Output the [x, y] coordinate of the center of the cell containing the given text.  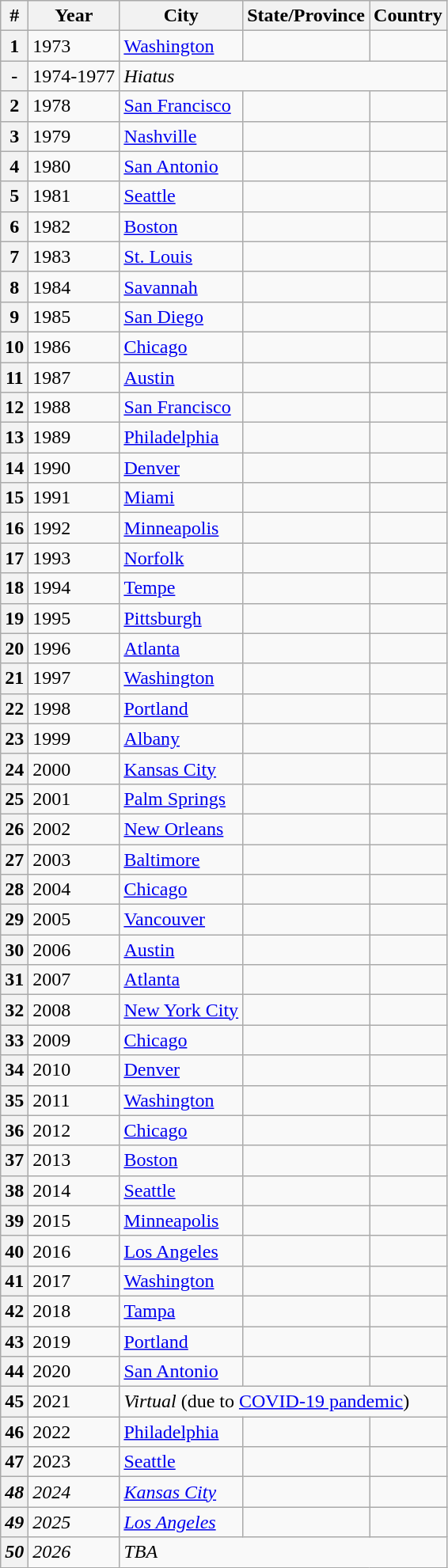
45 [14, 1402]
40 [14, 1251]
1984 [74, 287]
24 [14, 769]
44 [14, 1372]
2017 [74, 1281]
1988 [74, 408]
Nashville [181, 136]
2014 [74, 1190]
New York City [181, 1010]
San Diego [181, 317]
1980 [74, 166]
1993 [74, 558]
4 [14, 166]
42 [14, 1311]
Hiatus [283, 76]
St. Louis [181, 256]
2005 [74, 920]
2013 [74, 1160]
1992 [74, 528]
2003 [74, 859]
6 [14, 226]
# [14, 16]
Baltimore [181, 859]
2001 [74, 799]
1981 [74, 196]
11 [14, 378]
1997 [74, 678]
2011 [74, 1100]
9 [14, 317]
2022 [74, 1432]
1979 [74, 136]
1 [14, 46]
23 [14, 738]
27 [14, 859]
2016 [74, 1251]
31 [14, 980]
Miami [181, 498]
5 [14, 196]
2002 [74, 829]
1994 [74, 588]
21 [14, 678]
2006 [74, 950]
2026 [74, 1552]
1989 [74, 438]
17 [14, 558]
New Orleans [181, 829]
15 [14, 498]
3 [14, 136]
2000 [74, 769]
2010 [74, 1070]
35 [14, 1100]
50 [14, 1552]
2 [14, 106]
39 [14, 1221]
20 [14, 648]
38 [14, 1190]
Albany [181, 738]
2009 [74, 1040]
13 [14, 438]
48 [14, 1492]
State/Province [306, 16]
25 [14, 799]
49 [14, 1522]
16 [14, 528]
1998 [74, 708]
29 [14, 920]
1978 [74, 106]
10 [14, 347]
2019 [74, 1342]
1985 [74, 317]
46 [14, 1432]
2021 [74, 1402]
2015 [74, 1221]
1983 [74, 256]
1987 [74, 378]
43 [14, 1342]
26 [14, 829]
33 [14, 1040]
1973 [74, 46]
Vancouver [181, 920]
1974-1977 [74, 76]
Palm Springs [181, 799]
1991 [74, 498]
28 [14, 890]
- [14, 76]
22 [14, 708]
2025 [74, 1522]
7 [14, 256]
19 [14, 618]
41 [14, 1281]
2007 [74, 980]
Tempe [181, 588]
2012 [74, 1130]
1982 [74, 226]
1986 [74, 347]
47 [14, 1462]
1990 [74, 468]
2020 [74, 1372]
37 [14, 1160]
2023 [74, 1462]
Country [408, 16]
Virtual (due to COVID-19 pandemic) [283, 1402]
34 [14, 1070]
2004 [74, 890]
Tampa [181, 1311]
2018 [74, 1311]
2024 [74, 1492]
1999 [74, 738]
Year [74, 16]
30 [14, 950]
12 [14, 408]
Norfolk [181, 558]
1996 [74, 648]
Savannah [181, 287]
8 [14, 287]
2008 [74, 1010]
City [181, 16]
TBA [283, 1552]
Pittsburgh [181, 618]
1995 [74, 618]
32 [14, 1010]
18 [14, 588]
36 [14, 1130]
14 [14, 468]
